Return the (x, y) coordinate for the center point of the cell that contains the specified text.  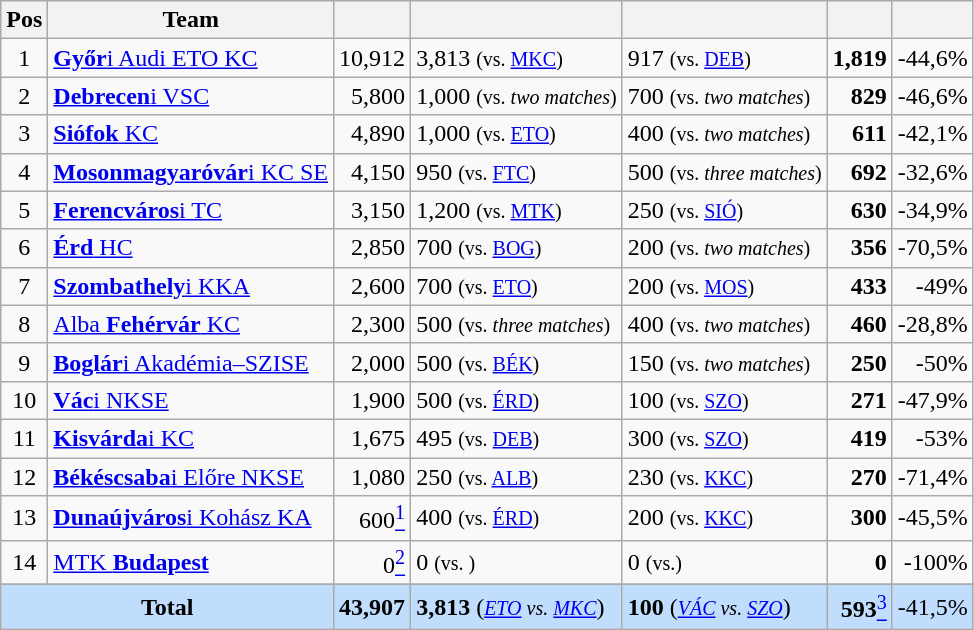
270 (860, 477)
-50% (932, 362)
460 (860, 324)
1,000 (vs. two matches) (517, 96)
200 (vs. KKC) (724, 518)
-34,9% (932, 210)
250 (vs. SIÓ) (724, 210)
1,000 (vs. ETO) (517, 134)
700 (vs. BOG) (517, 248)
-41,5% (932, 608)
Békéscsabai Előre NKSE (191, 477)
300 (860, 518)
4,150 (372, 172)
1,900 (372, 400)
-32,6% (932, 172)
13 (24, 518)
829 (860, 96)
100 (vs. SZO) (724, 400)
11 (24, 438)
Total (168, 608)
5,800 (372, 96)
200 (vs. two matches) (724, 248)
Debreceni VSC (191, 96)
6001 (372, 518)
611 (860, 134)
-44,6% (932, 58)
Pos (24, 20)
4,890 (372, 134)
Váci NKSE (191, 400)
250 (vs. ALB) (517, 477)
2,000 (372, 362)
1,080 (372, 477)
-53% (932, 438)
917 (vs. DEB) (724, 58)
2 (24, 96)
Siófok KC (191, 134)
4 (24, 172)
2,850 (372, 248)
1 (24, 58)
2,300 (372, 324)
-28,8% (932, 324)
Boglári Akadémia–SZISE (191, 362)
495 (vs. DEB) (517, 438)
12 (24, 477)
1,675 (372, 438)
700 (vs. two matches) (724, 96)
3,813 (vs. MKC) (517, 58)
630 (860, 210)
-42,1% (932, 134)
250 (860, 362)
1,200 (vs. MTK) (517, 210)
43,907 (372, 608)
Dunaújvárosi Kohász KA (191, 518)
5933 (860, 608)
0 (860, 562)
-46,6% (932, 96)
14 (24, 562)
433 (860, 286)
8 (24, 324)
Győri Audi ETO KC (191, 58)
500 (vs. ÉRD) (517, 400)
419 (860, 438)
-70,5% (932, 248)
-100% (932, 562)
0 (vs. ) (517, 562)
100 (VÁC vs. SZO) (724, 608)
356 (860, 248)
10 (24, 400)
Érd HC (191, 248)
500 (vs. BÉK) (517, 362)
5 (24, 210)
950 (vs. FTC) (517, 172)
10,912 (372, 58)
3 (24, 134)
-71,4% (932, 477)
Kisvárdai KC (191, 438)
200 (vs. MOS) (724, 286)
6 (24, 248)
150 (vs. two matches) (724, 362)
692 (860, 172)
Ferencvárosi TC (191, 210)
271 (860, 400)
9 (24, 362)
400 (vs. ÉRD) (517, 518)
7 (24, 286)
1,819 (860, 58)
Mosonmagyaróvári KC SE (191, 172)
-45,5% (932, 518)
3,813 (ETO vs. MKC) (517, 608)
Szombathelyi KKA (191, 286)
0 (vs.) (724, 562)
-47,9% (932, 400)
300 (vs. SZO) (724, 438)
MTK Budapest (191, 562)
2,600 (372, 286)
-49% (932, 286)
Team (191, 20)
Alba Fehérvár KC (191, 324)
02 (372, 562)
700 (vs. ETO) (517, 286)
230 (vs. KKC) (724, 477)
3,150 (372, 210)
